Identify which cell holds the provided text, then report its (x, y) central coordinate. 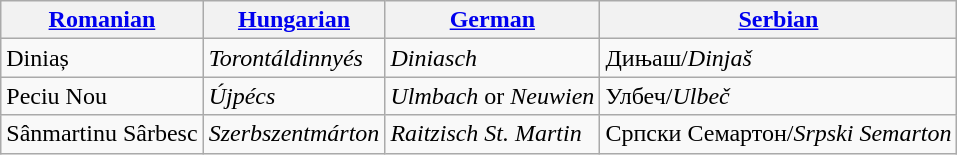
Diniaș (102, 58)
Diniasch (492, 58)
Улбеч/Ulbeč (778, 96)
Дињаш/Dinjaš (778, 58)
Serbian (778, 20)
Raitzisch St. Martin (492, 134)
Hungarian (294, 20)
Romanian (102, 20)
German (492, 20)
Torontáldinnyés (294, 58)
Ulmbach or Neuwien (492, 96)
Szerbszentmárton (294, 134)
Српски Семартон/Srpski Semarton (778, 134)
Peciu Nou (102, 96)
Sânmartinu Sârbesc (102, 134)
Újpécs (294, 96)
